For the text-containing cell, return its midpoint in (x, y) coordinate format. 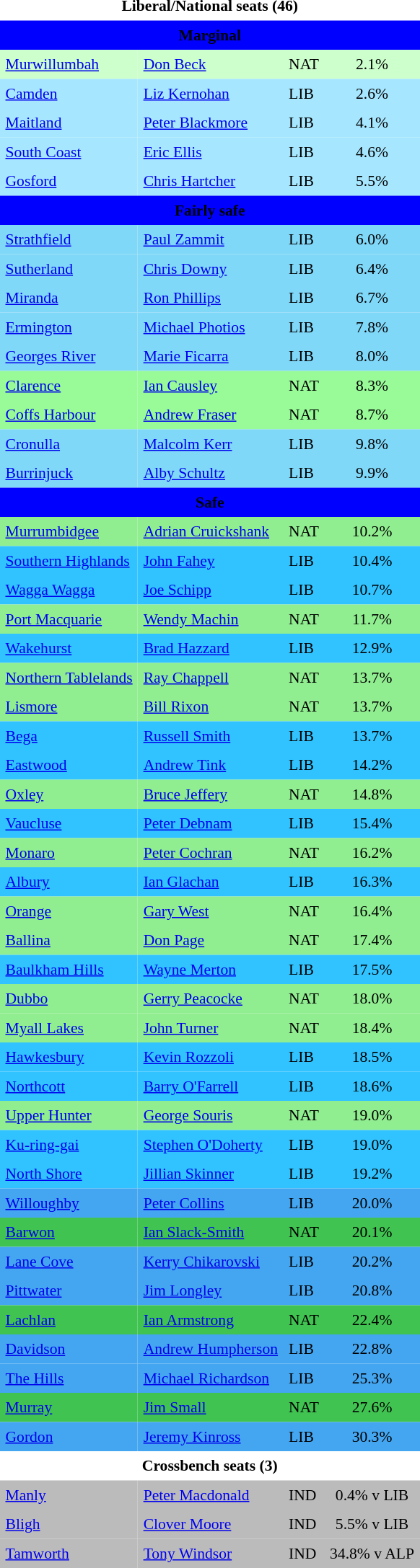
18.4% (372, 1027)
Camden (69, 93)
10.4% (372, 560)
27.6% (372, 1407)
20.2% (372, 1261)
Gordon (69, 1436)
Coffs Harbour (69, 415)
18.6% (372, 1086)
12.9% (372, 648)
16.4% (372, 911)
Georges River (69, 356)
Marginal (210, 35)
8.0% (372, 356)
5.5% v LIB (372, 1524)
Sutherland (69, 268)
7.8% (372, 327)
Hawkesbury (69, 1057)
Liz Kernohan (211, 93)
Jim Small (211, 1407)
Lane Cove (69, 1261)
John Fahey (211, 560)
Monaro (69, 852)
Peter Debnam (211, 823)
Eric Ellis (211, 151)
Ku-ring-gai (69, 1144)
9.9% (372, 473)
Brad Hazzard (211, 648)
Peter Cochran (211, 852)
Kerry Chikarovski (211, 1261)
10.7% (372, 590)
22.4% (372, 1319)
Ian Slack-Smith (211, 1232)
Strathfield (69, 239)
6.4% (372, 268)
Maitland (69, 123)
Gary West (211, 911)
Barwon (69, 1232)
Don Beck (211, 64)
North Shore (69, 1174)
Marie Ficarra (211, 356)
Port Macquarie (69, 619)
Murwillumbah (69, 64)
14.8% (372, 794)
Andrew Tink (211, 765)
8.3% (372, 385)
Malcolm Kerr (211, 443)
Safe (210, 502)
Gosford (69, 181)
Wakehurst (69, 648)
Bega (69, 735)
Barry O'Farrell (211, 1086)
Ian Glachan (211, 882)
17.4% (372, 940)
Dubbo (69, 998)
George Souris (211, 1115)
Bligh (69, 1524)
Paul Zammit (211, 239)
17.5% (372, 969)
Northcott (69, 1086)
Peter Macdonald (211, 1494)
Wayne Merton (211, 969)
Oxley (69, 794)
Northern Tablelands (69, 677)
2.1% (372, 64)
4.1% (372, 123)
Gerry Peacocke (211, 998)
11.7% (372, 619)
30.3% (372, 1436)
Alby Schultz (211, 473)
John Turner (211, 1027)
Tony Windsor (211, 1553)
Crossbench seats (3) (210, 1466)
Joe Schipp (211, 590)
Wagga Wagga (69, 590)
Ballina (69, 940)
Andrew Fraser (211, 415)
20.0% (372, 1202)
Bruce Jeffery (211, 794)
Baulkham Hills (69, 969)
Ray Chappell (211, 677)
South Coast (69, 151)
34.8% v ALP (372, 1553)
Ian Armstrong (211, 1319)
Ron Phillips (211, 298)
5.5% (372, 181)
18.0% (372, 998)
Murray (69, 1407)
Pittwater (69, 1290)
Russell Smith (211, 735)
Lismore (69, 707)
Jeremy Kinross (211, 1436)
Clover Moore (211, 1524)
Ermington (69, 327)
14.2% (372, 765)
The Hills (69, 1378)
19.2% (372, 1174)
9.8% (372, 443)
Bill Rixon (211, 707)
Wendy Machin (211, 619)
Miranda (69, 298)
25.3% (372, 1378)
Upper Hunter (69, 1115)
Adrian Cruickshank (211, 531)
Vaucluse (69, 823)
Ian Causley (211, 385)
16.2% (372, 852)
6.0% (372, 239)
0.4% v LIB (372, 1494)
18.5% (372, 1057)
15.4% (372, 823)
Davidson (69, 1349)
Chris Hartcher (211, 181)
Manly (69, 1494)
Kevin Rozzoli (211, 1057)
Southern Highlands (69, 560)
Clarence (69, 385)
Albury (69, 882)
Willoughby (69, 1202)
Orange (69, 911)
Don Page (211, 940)
Peter Collins (211, 1202)
20.8% (372, 1290)
Tamworth (69, 1553)
Jim Longley (211, 1290)
22.8% (372, 1349)
Myall Lakes (69, 1027)
Burrinjuck (69, 473)
Eastwood (69, 765)
16.3% (372, 882)
Michael Richardson (211, 1378)
Cronulla (69, 443)
Michael Photios (211, 327)
Fairly safe (210, 210)
6.7% (372, 298)
Peter Blackmore (211, 123)
Jillian Skinner (211, 1174)
2.6% (372, 93)
20.1% (372, 1232)
Chris Downy (211, 268)
Lachlan (69, 1319)
4.6% (372, 151)
Andrew Humpherson (211, 1349)
Stephen O'Doherty (211, 1144)
10.2% (372, 531)
8.7% (372, 415)
Murrumbidgee (69, 531)
